Determine the [X, Y] coordinate at the center of the cell enclosing the given text.  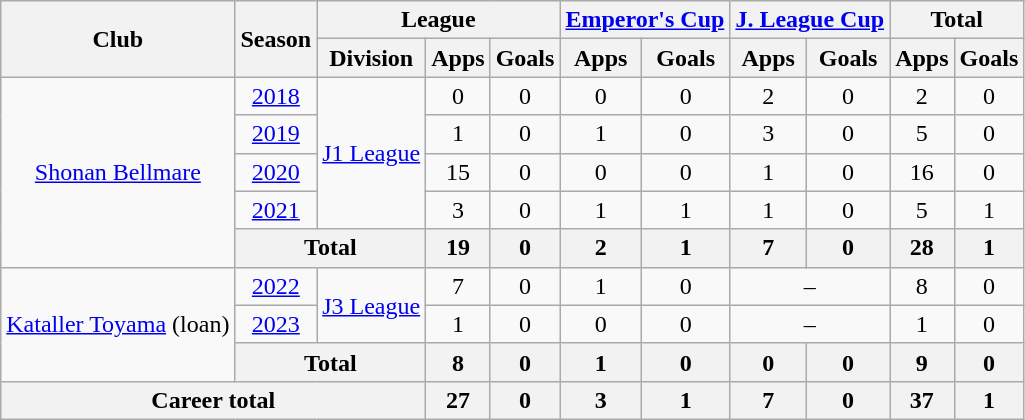
J. League Cup [810, 20]
19 [458, 248]
16 [922, 172]
Division [372, 58]
League [438, 20]
Shonan Bellmare [118, 172]
15 [458, 172]
9 [922, 362]
2023 [276, 324]
Career total [214, 400]
J3 League [372, 305]
Emperor's Cup [645, 20]
2020 [276, 172]
Kataller Toyama (loan) [118, 324]
J1 League [372, 153]
2021 [276, 210]
2018 [276, 96]
27 [458, 400]
Club [118, 39]
Season [276, 39]
2019 [276, 134]
28 [922, 248]
2022 [276, 286]
37 [922, 400]
